Return [X, Y] of the center of cell containing provided text 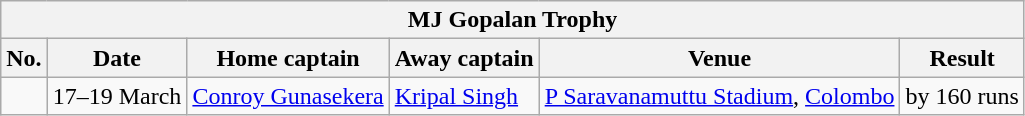
No. [24, 58]
Venue [720, 58]
Home captain [288, 58]
MJ Gopalan Trophy [513, 20]
Result [962, 58]
17–19 March [117, 96]
Conroy Gunasekera [288, 96]
Kripal Singh [464, 96]
P Saravanamuttu Stadium, Colombo [720, 96]
Date [117, 58]
Away captain [464, 58]
by 160 runs [962, 96]
